Extract the [x, y] coordinate from the center of the cell holding the provided text.  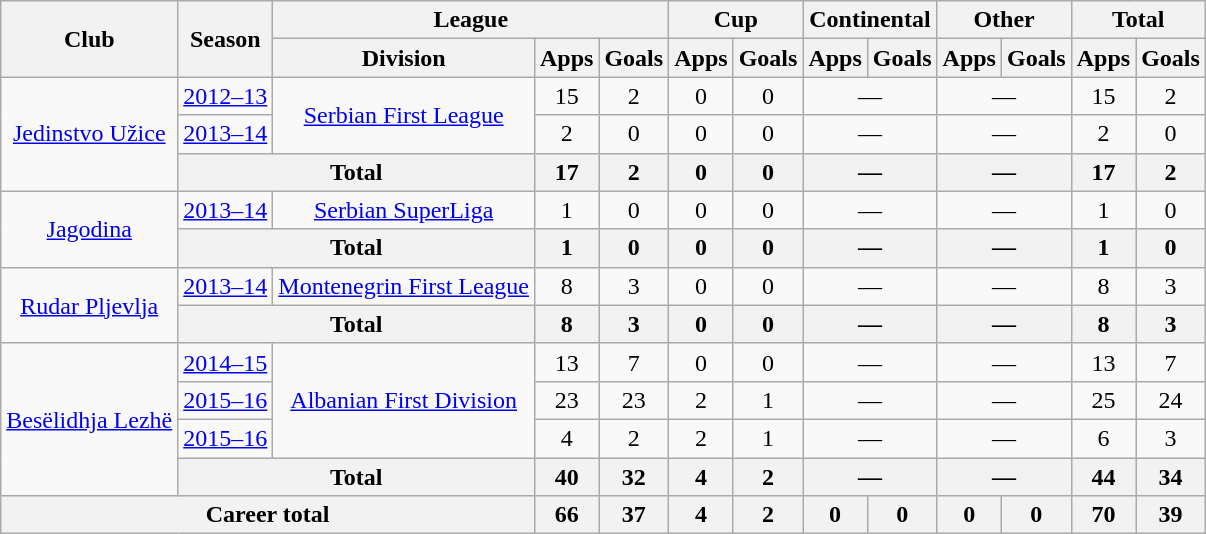
34 [1171, 477]
66 [566, 515]
24 [1171, 400]
Division [404, 58]
Cup [736, 20]
6 [1103, 438]
44 [1103, 477]
League [471, 20]
Season [226, 39]
Rudar Pljevlja [90, 305]
Other [1004, 20]
Albanian First Division [404, 400]
37 [634, 515]
40 [566, 477]
2014–15 [226, 362]
Continental [870, 20]
Serbian First League [404, 115]
32 [634, 477]
70 [1103, 515]
Jagodina [90, 229]
Besëlidhja Lezhë [90, 419]
Serbian SuperLiga [404, 210]
2012–13 [226, 96]
Club [90, 39]
Jedinstvo Užice [90, 134]
Career total [268, 515]
39 [1171, 515]
Montenegrin First League [404, 286]
25 [1103, 400]
